Identify which cell holds the provided text, then report its [X, Y] central coordinate. 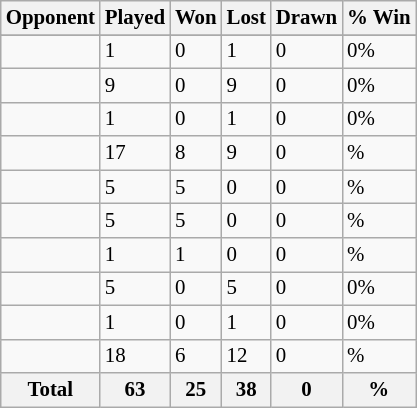
Won [196, 18]
8 [196, 153]
38 [246, 390]
Lost [246, 18]
18 [135, 356]
17 [135, 153]
63 [135, 390]
Played [135, 18]
Drawn [306, 18]
6 [196, 356]
% Win [378, 18]
25 [196, 390]
Total [50, 390]
12 [246, 356]
Opponent [50, 18]
